Return (X, Y) of the center of cell containing provided text 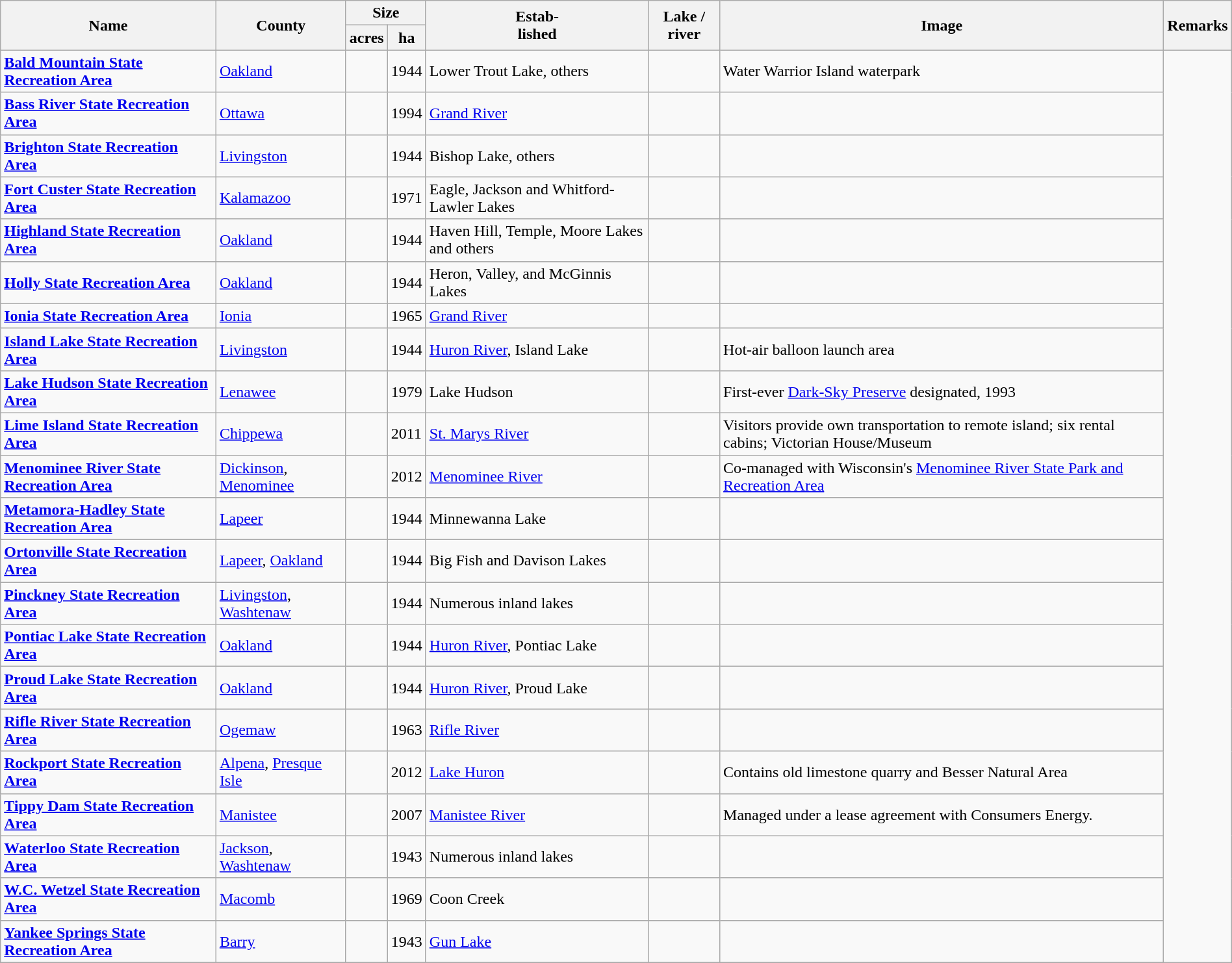
Haven Hill, Temple, Moore Lakes and others (537, 240)
Kalamazoo (281, 198)
Co-managed with Wisconsin's Menominee River State Park and Recreation Area (942, 476)
Alpena, Presque Isle (281, 772)
Manistee (281, 815)
Image (942, 25)
Pinckney State Recreation Area (109, 603)
Jackson, Washtenaw (281, 856)
Yankee Springs State Recreation Area (109, 941)
Heron, Valley, and McGinnis Lakes (537, 282)
1963 (407, 730)
Eagle, Jackson and Whitford-Lawler Lakes (537, 198)
Rifle River State Recreation Area (109, 730)
Metamora-Hadley State Recreation Area (109, 519)
Bass River State Recreation Area (109, 113)
ha (407, 38)
Manistee River (537, 815)
Visitors provide own transportation to remote island; six rental cabins; Victorian House/Museum (942, 434)
Lake Hudson State Recreation Area (109, 391)
Menominee River (537, 476)
Livingston, Washtenaw (281, 603)
1969 (407, 899)
Pontiac Lake State Recreation Area (109, 646)
Holly State Recreation Area (109, 282)
Coon Creek (537, 899)
Proud Lake State Recreation Area (109, 687)
Lake Huron (537, 772)
Huron River, Proud Lake (537, 687)
Macomb (281, 899)
Name (109, 25)
Barry (281, 941)
2011 (407, 434)
Big Fish and Davison Lakes (537, 561)
Rifle River (537, 730)
Chippewa (281, 434)
Gun Lake (537, 941)
1979 (407, 391)
Brighton State Recreation Area (109, 156)
Lake / river (684, 25)
Bald Mountain State Recreation Area (109, 71)
Ionia State Recreation Area (109, 316)
Ogemaw (281, 730)
Lake Hudson (537, 391)
Managed under a lease agreement with Consumers Energy. (942, 815)
Fort Custer State Recreation Area (109, 198)
Lenawee (281, 391)
Tippy Dam State Recreation Area (109, 815)
Highland State Recreation Area (109, 240)
W.C. Wetzel State Recreation Area (109, 899)
Ottawa (281, 113)
Ortonville State Recreation Area (109, 561)
First-ever Dark-Sky Preserve designated, 1993 (942, 391)
Menominee River State Recreation Area (109, 476)
Hot-air balloon launch area (942, 350)
Island Lake State Recreation Area (109, 350)
County (281, 25)
Size (386, 13)
Lapeer, Oakland (281, 561)
Contains old limestone quarry and Besser Natural Area (942, 772)
St. Marys River (537, 434)
Dickinson, Menominee (281, 476)
Water Warrior Island waterpark (942, 71)
Huron River, Island Lake (537, 350)
Lapeer (281, 519)
Rockport State Recreation Area (109, 772)
1994 (407, 113)
Estab-lished (537, 25)
acres (366, 38)
Waterloo State Recreation Area (109, 856)
Bishop Lake, others (537, 156)
Huron River, Pontiac Lake (537, 646)
Lime Island State Recreation Area (109, 434)
Minnewanna Lake (537, 519)
Lower Trout Lake, others (537, 71)
1971 (407, 198)
2007 (407, 815)
Ionia (281, 316)
1965 (407, 316)
Remarks (1198, 25)
